Return the (X, Y) coordinate for the center point of the cell that contains the specified text.  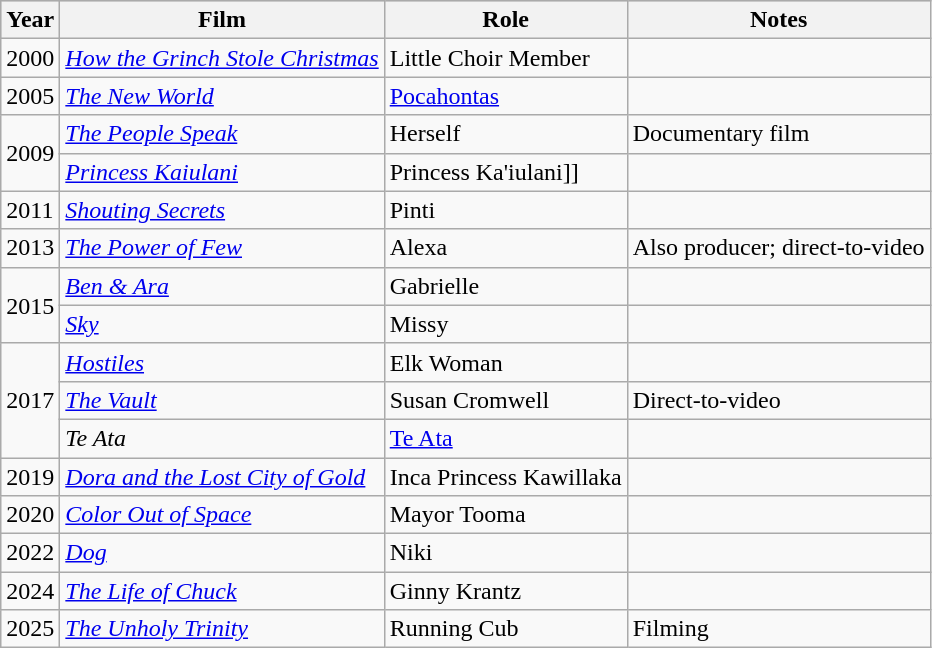
Elk Woman (506, 362)
Documentary film (778, 134)
Gabrielle (506, 286)
2015 (30, 305)
Herself (506, 134)
2022 (30, 553)
Pocahontas (506, 96)
Pinti (506, 210)
Inca Princess Kawillaka (506, 477)
Direct-to-video (778, 400)
Princess Kaiulani (222, 172)
Little Choir Member (506, 58)
Color Out of Space (222, 515)
Film (222, 20)
2024 (30, 591)
Role (506, 20)
Also producer; direct-to-video (778, 248)
Filming (778, 629)
Ginny Krantz (506, 591)
Sky (222, 324)
Alexa (506, 248)
2005 (30, 96)
The People Speak (222, 134)
Susan Cromwell (506, 400)
Ben & Ara (222, 286)
Princess Ka'iulani]] (506, 172)
Dora and the Lost City of Gold (222, 477)
Shouting Secrets (222, 210)
2013 (30, 248)
2019 (30, 477)
Dog (222, 553)
2017 (30, 400)
How the Grinch Stole Christmas (222, 58)
2009 (30, 153)
Missy (506, 324)
Year (30, 20)
2020 (30, 515)
Hostiles (222, 362)
2025 (30, 629)
The Vault (222, 400)
Running Cub (506, 629)
The Power of Few (222, 248)
2000 (30, 58)
Niki (506, 553)
2011 (30, 210)
The New World (222, 96)
Notes (778, 20)
The Life of Chuck (222, 591)
Mayor Tooma (506, 515)
The Unholy Trinity (222, 629)
